Determine the (x, y) coordinate at the center of the cell enclosing the given text.  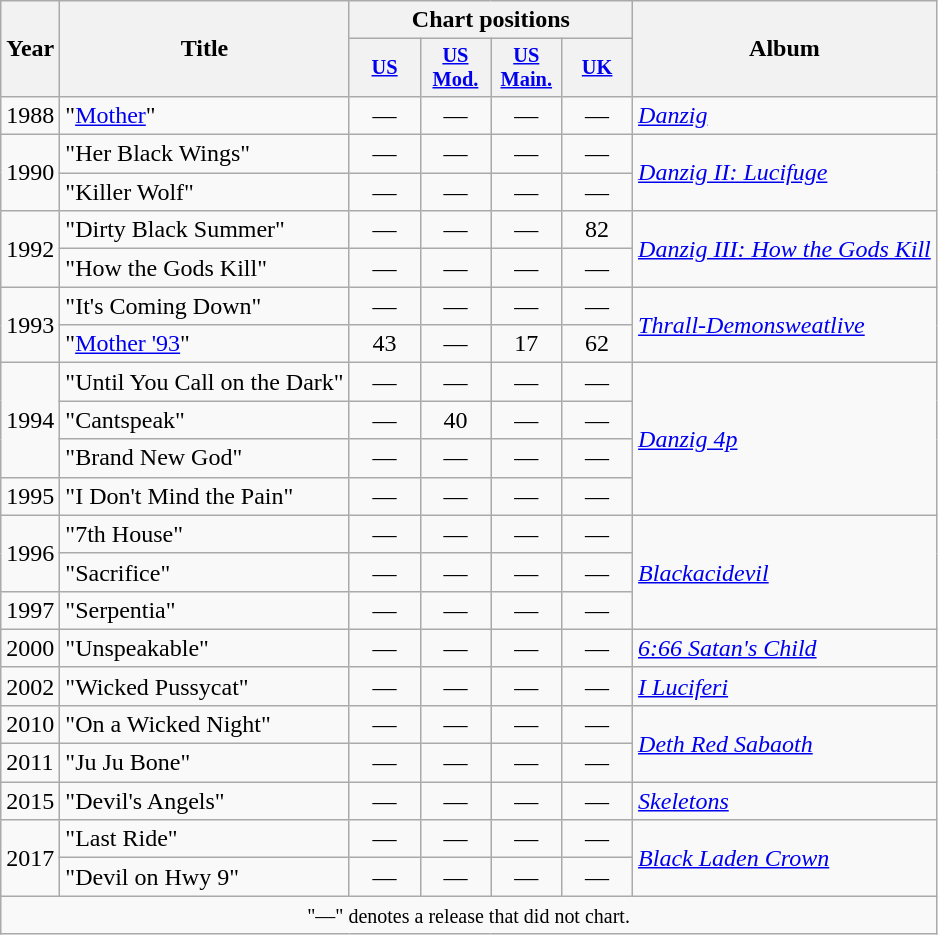
2002 (30, 686)
"Brand New God" (204, 458)
"Last Ride" (204, 839)
Black Laden Crown (785, 858)
62 (598, 344)
17 (526, 344)
Title (204, 49)
"Until You Call on the Dark" (204, 382)
1992 (30, 249)
6:66 Satan's Child (785, 648)
2011 (30, 763)
2010 (30, 724)
1988 (30, 115)
43 (384, 344)
Blackacidevil (785, 572)
1990 (30, 173)
"Her Black Wings" (204, 154)
"Ju Ju Bone" (204, 763)
"On a Wicked Night" (204, 724)
"Serpentia" (204, 610)
40 (456, 420)
"Killer Wolf" (204, 192)
Danzig III: How the Gods Kill (785, 249)
Thrall-Demonsweatlive (785, 325)
1996 (30, 553)
"Mother" (204, 115)
Skeletons (785, 801)
"Wicked Pussycat" (204, 686)
US Mod. (456, 68)
Danzig II: Lucifuge (785, 173)
Chart positions (490, 20)
"It's Coming Down" (204, 306)
"7th House" (204, 534)
Danzig 4p (785, 439)
2000 (30, 648)
Danzig (785, 115)
"Dirty Black Summer" (204, 230)
US (384, 68)
US Main. (526, 68)
Album (785, 49)
Deth Red Sabaoth (785, 743)
1995 (30, 496)
"Devil on Hwy 9" (204, 877)
"Unspeakable" (204, 648)
"I Don't Mind the Pain" (204, 496)
"—" denotes a release that did not chart. (469, 915)
I Luciferi (785, 686)
1993 (30, 325)
1994 (30, 420)
"Devil's Angels" (204, 801)
2017 (30, 858)
"How the Gods Kill" (204, 268)
1997 (30, 610)
Year (30, 49)
2015 (30, 801)
82 (598, 230)
"Sacrifice" (204, 572)
UK (598, 68)
"Cantspeak" (204, 420)
"Mother '93" (204, 344)
